Capture the cell that displays the provided text and extract its (x, y) central coordinate. 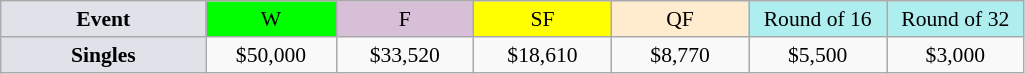
Event (104, 19)
$3,000 (955, 55)
Round of 16 (818, 19)
$50,000 (271, 55)
SF (543, 19)
$5,500 (818, 55)
Singles (104, 55)
W (271, 19)
F (405, 19)
QF (680, 19)
$8,770 (680, 55)
$33,520 (405, 55)
Round of 32 (955, 19)
$18,610 (543, 55)
